Locate the cell with the specified text and output its (X, Y) center coordinate. 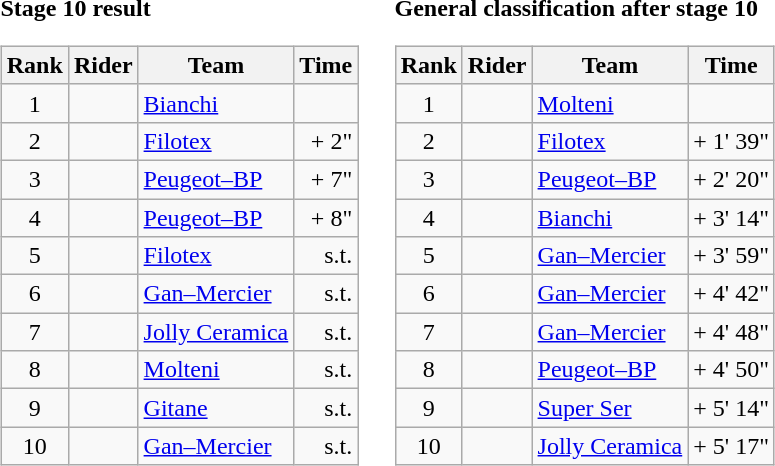
+ 8" (326, 217)
+ 7" (326, 179)
+ 2' 20" (732, 179)
+ 4' 48" (732, 332)
+ 4' 42" (732, 294)
+ 5' 17" (732, 446)
Super Ser (610, 408)
+ 4' 50" (732, 370)
+ 2" (326, 141)
Gitane (216, 408)
+ 5' 14" (732, 408)
+ 3' 59" (732, 256)
+ 1' 39" (732, 141)
+ 3' 14" (732, 217)
